Output the (x, y) coordinate of the center of the cell containing the given text.  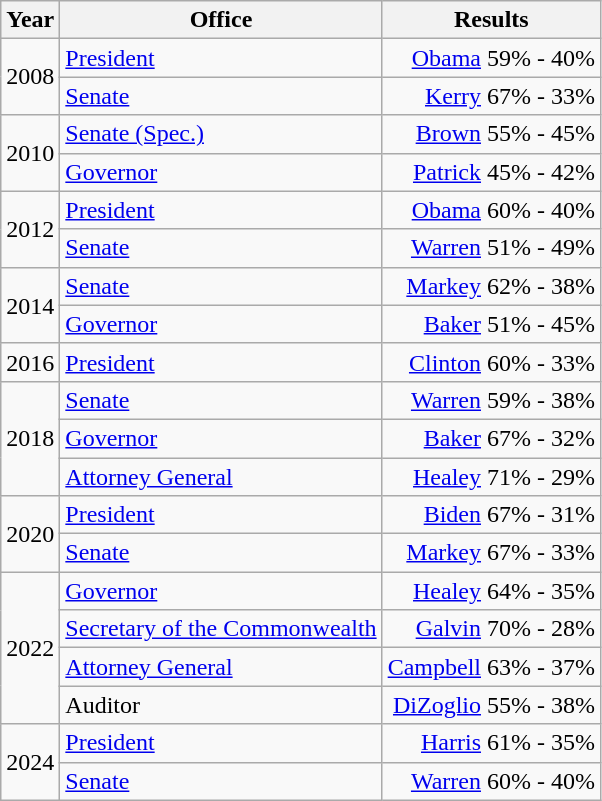
2020 (30, 534)
Warren 51% - 49% (491, 248)
Healey 64% - 35% (491, 591)
Markey 67% - 33% (491, 553)
2008 (30, 77)
Results (491, 20)
Clinton 60% - 33% (491, 362)
2014 (30, 305)
Brown 55% - 45% (491, 134)
Warren 60% - 40% (491, 781)
2012 (30, 229)
Harris 61% - 35% (491, 743)
Kerry 67% - 33% (491, 96)
Biden 67% - 31% (491, 515)
Year (30, 20)
Markey 62% - 38% (491, 286)
Senate (Spec.) (221, 134)
2018 (30, 438)
Campbell 63% - 37% (491, 667)
2022 (30, 648)
Warren 59% - 38% (491, 400)
Obama 60% - 40% (491, 210)
Baker 67% - 32% (491, 438)
Healey 71% - 29% (491, 477)
Secretary of the Commonwealth (221, 629)
2024 (30, 762)
2010 (30, 153)
Patrick 45% - 42% (491, 172)
2016 (30, 362)
Baker 51% - 45% (491, 324)
Auditor (221, 705)
Obama 59% - 40% (491, 58)
Galvin 70% - 28% (491, 629)
Office (221, 20)
DiZoglio 55% - 38% (491, 705)
